Capture the cell that displays the provided text and extract its (x, y) central coordinate. 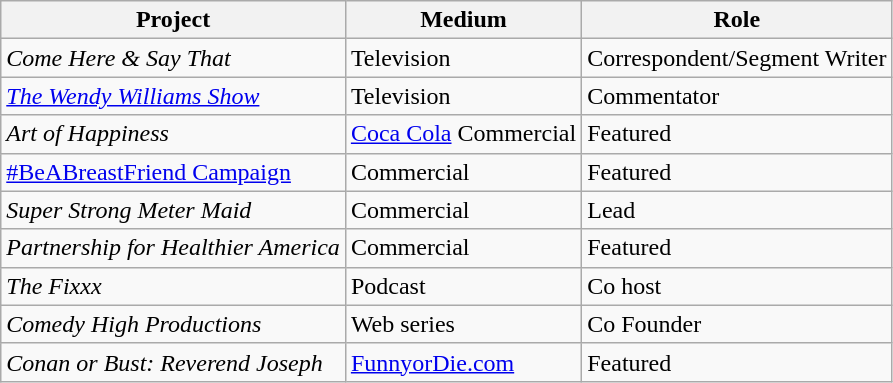
Commentator (737, 96)
The Fixxx (174, 286)
Comedy High Productions (174, 324)
Web series (463, 324)
Project (174, 20)
Conan or Bust: Reverend Joseph (174, 362)
Super Strong Meter Maid (174, 210)
Lead (737, 210)
Come Here & Say That (174, 58)
Correspondent/Segment Writer (737, 58)
The Wendy Williams Show (174, 96)
FunnyorDie.com (463, 362)
#BeABreastFriend Campaign (174, 172)
Medium (463, 20)
Role (737, 20)
Podcast (463, 286)
Co host (737, 286)
Partnership for Healthier America (174, 248)
Co Founder (737, 324)
Coca Cola Commercial (463, 134)
Art of Happiness (174, 134)
